Provide the [x, y] coordinate of the cell's center where the given text is located.  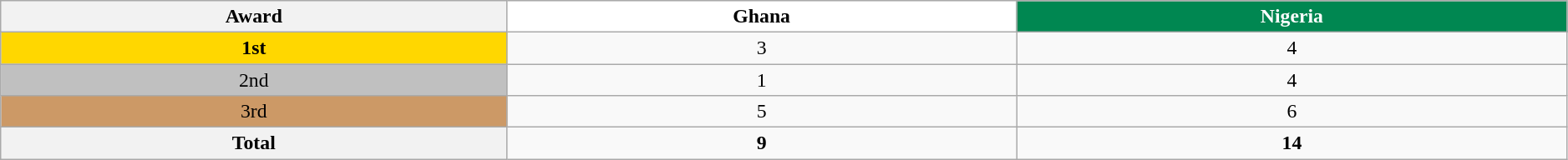
3rd [254, 111]
2nd [254, 80]
Total [254, 142]
Nigeria [1291, 17]
1st [254, 48]
6 [1291, 111]
3 [762, 48]
5 [762, 111]
14 [1291, 142]
9 [762, 142]
1 [762, 80]
Award [254, 17]
Ghana [762, 17]
